Capture the cell that displays the provided text and extract its [X, Y] central coordinate. 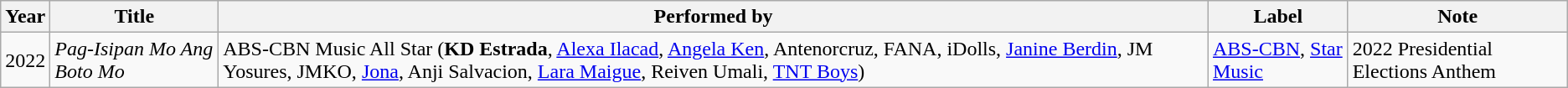
Note [1457, 17]
Title [134, 17]
2022 [25, 60]
2022 Presidential Elections Anthem [1457, 60]
Pag-Isipan Mo Ang Boto Mo [134, 60]
Performed by [714, 17]
Label [1278, 17]
ABS-CBN, Star Music [1278, 60]
Year [25, 17]
